Provide the (X, Y) coordinate of the cell's center where the given text is located.  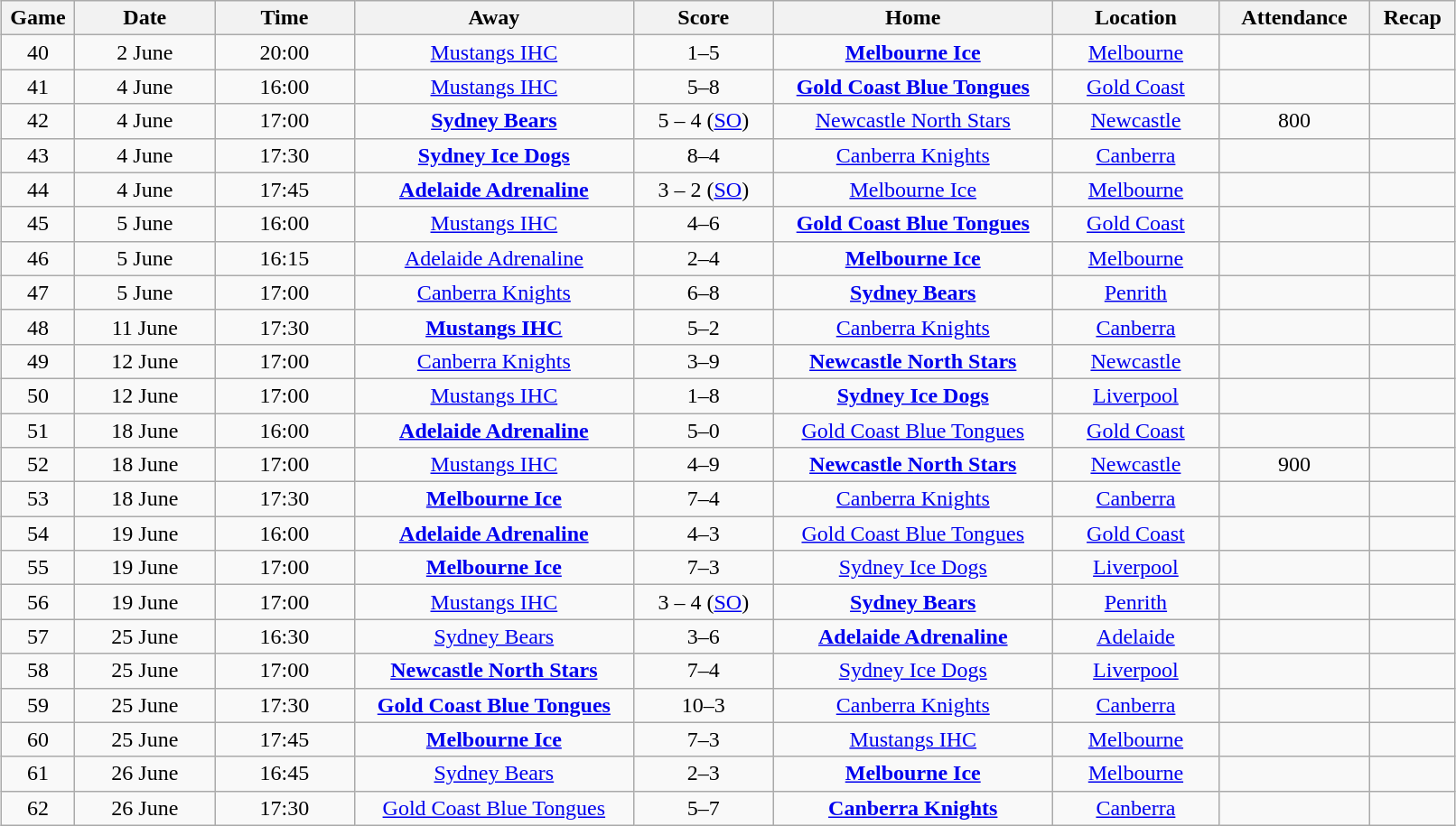
16:15 (285, 258)
2 June (145, 52)
62 (38, 808)
800 (1293, 121)
40 (38, 52)
5 – 4 (SO) (703, 121)
2–4 (703, 258)
1–5 (703, 52)
Adelaide (1135, 636)
48 (38, 327)
54 (38, 534)
3–6 (703, 636)
44 (38, 190)
42 (38, 121)
58 (38, 671)
6–8 (703, 292)
47 (38, 292)
4–3 (703, 534)
57 (38, 636)
Location (1135, 18)
51 (38, 431)
52 (38, 465)
16:30 (285, 636)
5–2 (703, 327)
Away (493, 18)
900 (1293, 465)
Recap (1413, 18)
Game (38, 18)
Time (285, 18)
43 (38, 155)
2–3 (703, 774)
3 – 4 (SO) (703, 602)
Score (703, 18)
61 (38, 774)
3–9 (703, 361)
10–3 (703, 705)
50 (38, 395)
Home (912, 18)
56 (38, 602)
60 (38, 739)
55 (38, 568)
8–4 (703, 155)
59 (38, 705)
49 (38, 361)
3 – 2 (SO) (703, 190)
4–9 (703, 465)
Date (145, 18)
41 (38, 87)
11 June (145, 327)
1–8 (703, 395)
4–6 (703, 224)
16:45 (285, 774)
20:00 (285, 52)
45 (38, 224)
53 (38, 499)
Attendance (1293, 18)
5–7 (703, 808)
5–0 (703, 431)
5–8 (703, 87)
46 (38, 258)
